Locate the cell with the specified text and output its (X, Y) center coordinate. 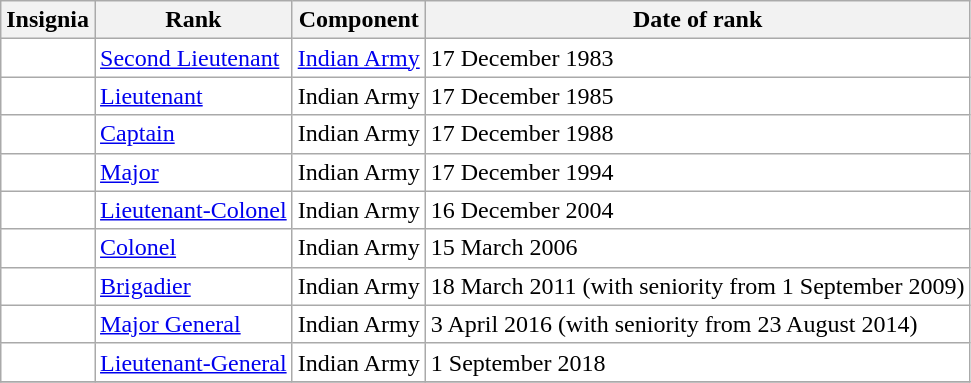
Second Lieutenant (194, 58)
Lieutenant-General (194, 362)
Insignia (48, 20)
Lieutenant (194, 96)
17 December 1994 (698, 172)
1 September 2018 (698, 362)
17 December 1983 (698, 58)
18 March 2011 (with seniority from 1 September 2009) (698, 286)
Date of rank (698, 20)
Colonel (194, 248)
Lieutenant-Colonel (194, 210)
Brigadier (194, 286)
Rank (194, 20)
Captain (194, 134)
17 December 1988 (698, 134)
Major General (194, 324)
15 March 2006 (698, 248)
17 December 1985 (698, 96)
3 April 2016 (with seniority from 23 August 2014) (698, 324)
Component (358, 20)
Major (194, 172)
16 December 2004 (698, 210)
